Search for the cell housing the specified text and yield its [x, y] center coordinate. 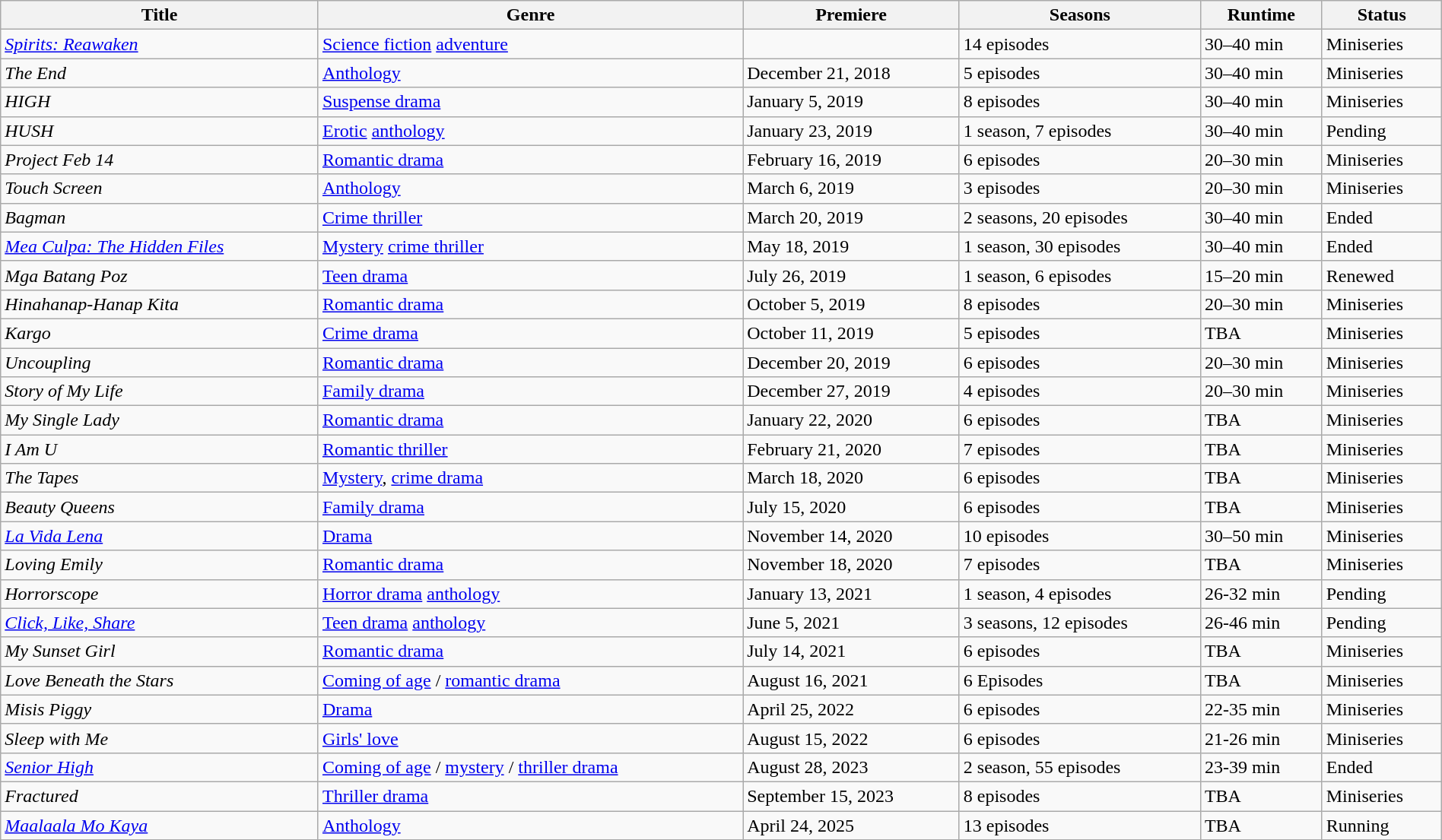
23-39 min [1261, 767]
January 13, 2021 [852, 594]
Kargo [160, 333]
1 season, 30 episodes [1080, 246]
Seasons [1080, 15]
Uncoupling [160, 363]
Genre [530, 15]
April 24, 2025 [852, 825]
6 Episodes [1080, 680]
Touch Screen [160, 189]
September 15, 2023 [852, 796]
Sleep with Me [160, 738]
13 episodes [1080, 825]
Hinahanap-Hanap Kita [160, 304]
1 season, 4 episodes [1080, 594]
Teen drama [530, 275]
Project Feb 14 [160, 160]
4 episodes [1080, 391]
10 episodes [1080, 536]
August 28, 2023 [852, 767]
2 season, 55 episodes [1080, 767]
Horror drama anthology [530, 594]
Crime thriller [530, 217]
November 14, 2020 [852, 536]
Mea Culpa: The Hidden Files [160, 246]
July 15, 2020 [852, 507]
January 23, 2019 [852, 131]
22-35 min [1261, 709]
1 season, 6 episodes [1080, 275]
Suspense drama [530, 102]
The End [160, 73]
14 episodes [1080, 44]
October 11, 2019 [852, 333]
Mga Batang Poz [160, 275]
Title [160, 15]
Spirits: Reawaken [160, 44]
Romantic thriller [530, 449]
Story of My Life [160, 391]
21-26 min [1261, 738]
March 6, 2019 [852, 189]
1 season, 7 episodes [1080, 131]
April 25, 2022 [852, 709]
Runtime [1261, 15]
Erotic anthology [530, 131]
30–50 min [1261, 536]
Crime drama [530, 333]
Senior High [160, 767]
Love Beneath the Stars [160, 680]
Mystery crime thriller [530, 246]
Coming of age / romantic drama [530, 680]
Coming of age / mystery / thriller drama [530, 767]
Girls' love [530, 738]
July 26, 2019 [852, 275]
Beauty Queens [160, 507]
26-46 min [1261, 623]
March 18, 2020 [852, 478]
June 5, 2021 [852, 623]
My Single Lady [160, 420]
January 22, 2020 [852, 420]
HIGH [160, 102]
January 5, 2019 [852, 102]
February 21, 2020 [852, 449]
Status [1381, 15]
Loving Emily [160, 565]
March 20, 2019 [852, 217]
Fractured [160, 796]
La Vida Lena [160, 536]
My Sunset Girl [160, 651]
The Tapes [160, 478]
February 16, 2019 [852, 160]
November 18, 2020 [852, 565]
Mystery, crime drama [530, 478]
Premiere [852, 15]
I Am U [160, 449]
Click, Like, Share [160, 623]
Misis Piggy [160, 709]
Renewed [1381, 275]
May 18, 2019 [852, 246]
15–20 min [1261, 275]
Science fiction adventure [530, 44]
August 15, 2022 [852, 738]
July 14, 2021 [852, 651]
Bagman [160, 217]
Thriller drama [530, 796]
2 seasons, 20 episodes [1080, 217]
December 20, 2019 [852, 363]
26-32 min [1261, 594]
Teen drama anthology [530, 623]
3 seasons, 12 episodes [1080, 623]
December 27, 2019 [852, 391]
Running [1381, 825]
HUSH [160, 131]
December 21, 2018 [852, 73]
Maalaala Mo Kaya [160, 825]
August 16, 2021 [852, 680]
3 episodes [1080, 189]
Horrorscope [160, 594]
October 5, 2019 [852, 304]
